Return the [X, Y] coordinate for the center point of the cell that contains the specified text.  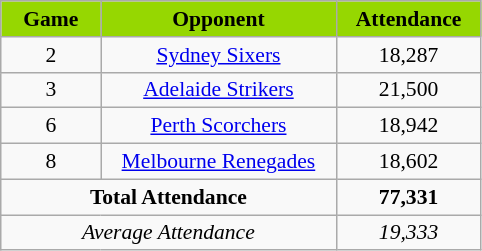
18,942 [408, 126]
Attendance [408, 19]
Sydney Sixers [218, 55]
Average Attendance [168, 233]
77,331 [408, 197]
Adelaide Strikers [218, 90]
8 [51, 162]
6 [51, 126]
18,602 [408, 162]
Opponent [218, 19]
Total Attendance [168, 197]
Melbourne Renegades [218, 162]
Game [51, 19]
3 [51, 90]
18,287 [408, 55]
21,500 [408, 90]
19,333 [408, 233]
2 [51, 55]
Perth Scorchers [218, 126]
